Identify which cell holds the provided text, then report its [X, Y] central coordinate. 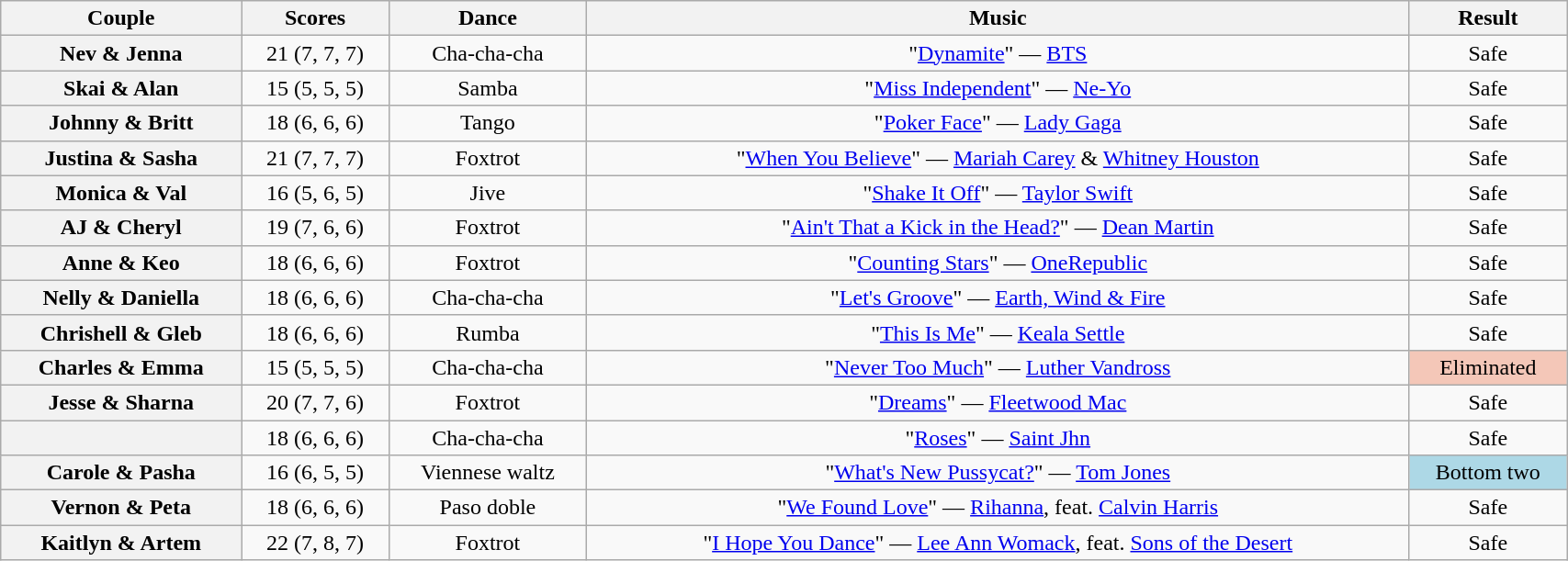
Nelly & Daniella [121, 297]
Monica & Val [121, 193]
Eliminated [1488, 367]
Skai & Alan [121, 88]
"We Found Love" — Rihanna, feat. Calvin Harris [998, 508]
"Ain't That a Kick in the Head?" — Dean Martin [998, 228]
Viennese waltz [487, 473]
Tango [487, 123]
Vernon & Peta [121, 508]
"When You Believe" — Mariah Carey & Whitney Houston [998, 158]
Result [1488, 18]
"Dreams" — Fleetwood Mac [998, 402]
"Roses" — Saint Jhn [998, 438]
16 (6, 5, 5) [316, 473]
Paso doble [487, 508]
"Let's Groove" — Earth, Wind & Fire [998, 297]
Jesse & Sharna [121, 402]
20 (7, 7, 6) [316, 402]
"Shake It Off" — Taylor Swift [998, 193]
Chrishell & Gleb [121, 332]
Charles & Emma [121, 367]
"Never Too Much" — Luther Vandross [998, 367]
Jive [487, 193]
"I Hope You Dance" — Lee Ann Womack, feat. Sons of the Desert [998, 543]
Samba [487, 88]
Justina & Sasha [121, 158]
"What's New Pussycat?" — Tom Jones [998, 473]
Couple [121, 18]
Dance [487, 18]
Anne & Keo [121, 263]
"Poker Face" — Lady Gaga [998, 123]
Music [998, 18]
Bottom two [1488, 473]
16 (5, 6, 5) [316, 193]
AJ & Cheryl [121, 228]
"This Is Me" — Keala Settle [998, 332]
22 (7, 8, 7) [316, 543]
19 (7, 6, 6) [316, 228]
Rumba [487, 332]
Johnny & Britt [121, 123]
"Dynamite" — BTS [998, 53]
"Miss Independent" — Ne-Yo [998, 88]
"Counting Stars" — OneRepublic [998, 263]
Kaitlyn & Artem [121, 543]
Nev & Jenna [121, 53]
Carole & Pasha [121, 473]
Scores [316, 18]
